Return [x, y] of the center of cell containing provided text 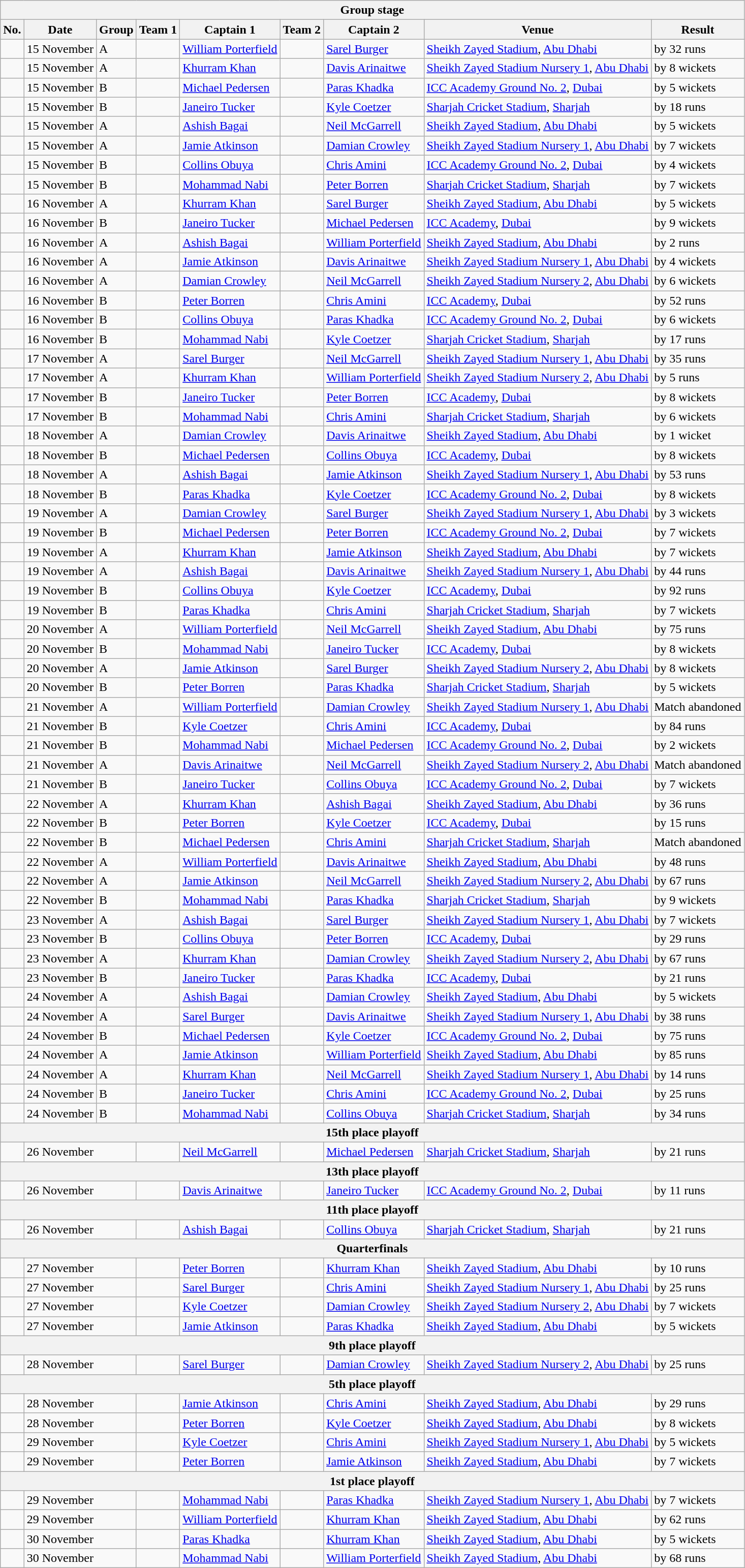
by 35 runs [698, 358]
13th place playoff [372, 1171]
Group [117, 29]
Captain 1 [230, 29]
Quarterfinals [372, 1249]
by 32 runs [698, 49]
by 53 runs [698, 474]
by 52 runs [698, 300]
by 17 runs [698, 339]
Team 1 [158, 29]
by 44 runs [698, 571]
Group stage [372, 10]
by 14 runs [698, 1074]
by 3 wickets [698, 513]
by 84 runs [698, 726]
15th place playoff [372, 1132]
Team 2 [302, 29]
by 62 runs [698, 1520]
11th place playoff [372, 1210]
5th place playoff [372, 1384]
by 2 wickets [698, 745]
by 10 runs [698, 1268]
9th place playoff [372, 1345]
No. [12, 29]
1st place playoff [372, 1481]
by 18 runs [698, 107]
by 15 runs [698, 823]
by 5 runs [698, 378]
by 11 runs [698, 1191]
by 48 runs [698, 862]
by 34 runs [698, 1113]
by 92 runs [698, 591]
by 38 runs [698, 1016]
Result [698, 29]
by 36 runs [698, 803]
by 85 runs [698, 1055]
Date [60, 29]
by 2 runs [698, 243]
Captain 2 [374, 29]
by 1 wicket [698, 436]
Venue [538, 29]
by 68 runs [698, 1558]
